Determine the (x, y) coordinate at the center of the cell enclosing the given text.  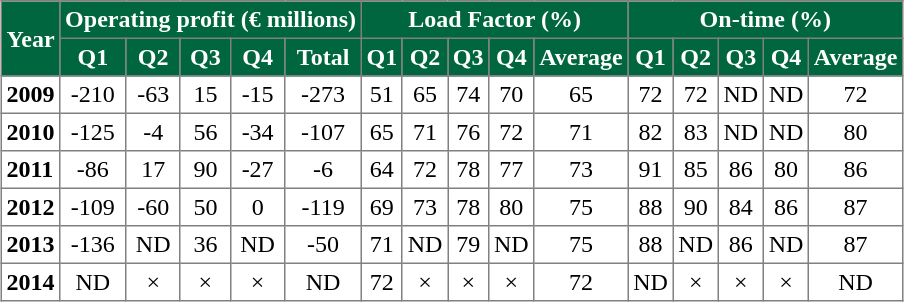
56 (205, 132)
-210 (93, 95)
Total (323, 57)
-273 (323, 95)
-86 (93, 170)
-60 (154, 207)
-27 (258, 170)
17 (154, 170)
2011 (30, 170)
69 (382, 207)
-63 (154, 95)
-125 (93, 132)
-15 (258, 95)
-50 (323, 245)
-119 (323, 207)
2012 (30, 207)
-4 (154, 132)
91 (650, 170)
-34 (258, 132)
2009 (30, 95)
84 (740, 207)
64 (382, 170)
2013 (30, 245)
-136 (93, 245)
74 (468, 95)
On-time (%) (766, 20)
2014 (30, 282)
Year (30, 38)
76 (468, 132)
-107 (323, 132)
50 (205, 207)
2010 (30, 132)
Load Factor (%) (494, 20)
77 (512, 170)
70 (512, 95)
82 (650, 132)
-6 (323, 170)
0 (258, 207)
Operating profit (€ millions) (210, 20)
85 (696, 170)
-109 (93, 207)
15 (205, 95)
51 (382, 95)
83 (696, 132)
79 (468, 245)
36 (205, 245)
